For the text-containing cell, return its midpoint in [x, y] coordinate format. 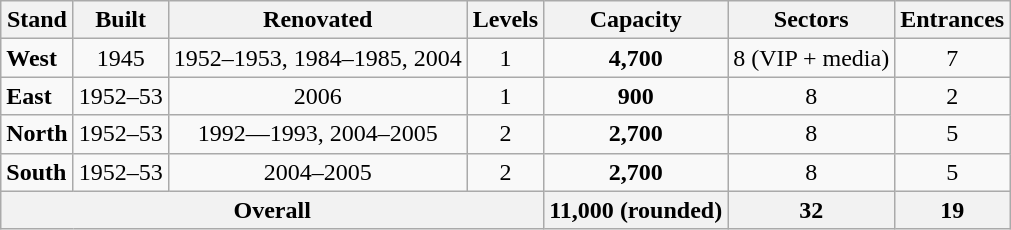
East [37, 96]
1952–1953, 1984–1985, 2004 [318, 58]
Capacity [636, 20]
19 [952, 210]
West [37, 58]
7 [952, 58]
Overall [272, 210]
Renovated [318, 20]
2004–2005 [318, 172]
1992—1993, 2004–2005 [318, 134]
1945 [120, 58]
Sectors [812, 20]
32 [812, 210]
2006 [318, 96]
Levels [505, 20]
Built [120, 20]
South [37, 172]
North [37, 134]
Entrances [952, 20]
Stand [37, 20]
11,000 (rounded) [636, 210]
4,700 [636, 58]
8 (VIP + media) [812, 58]
900 [636, 96]
